Return [X, Y] of the center of cell containing provided text 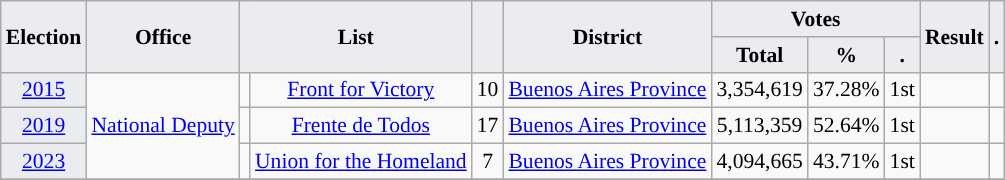
Union for the Homeland [361, 162]
Result [954, 36]
52.64% [846, 126]
4,094,665 [759, 162]
2019 [44, 126]
37.28% [846, 90]
List [356, 36]
7 [488, 162]
2023 [44, 162]
Election [44, 36]
43.71% [846, 162]
5,113,359 [759, 126]
Votes [815, 19]
17 [488, 126]
3,354,619 [759, 90]
2015 [44, 90]
Front for Victory [361, 90]
Frente de Todos [361, 126]
District [607, 36]
Total [759, 55]
National Deputy [162, 126]
Office [162, 36]
% [846, 55]
10 [488, 90]
